Return the (X, Y) coordinate for the center point of the cell that contains the specified text.  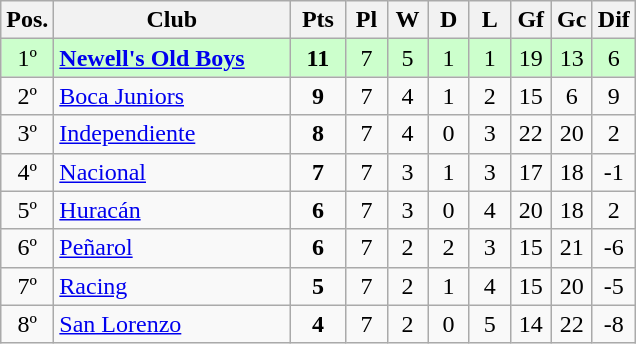
Pts (318, 20)
Boca Juniors (172, 96)
Huracán (172, 210)
Racing (172, 286)
Independiente (172, 134)
7º (28, 286)
11 (318, 58)
4º (28, 172)
3º (28, 134)
-5 (614, 286)
13 (572, 58)
D (448, 20)
2º (28, 96)
1º (28, 58)
-1 (614, 172)
Gf (530, 20)
-6 (614, 248)
19 (530, 58)
Peñarol (172, 248)
-8 (614, 324)
W (408, 20)
L (490, 20)
6º (28, 248)
San Lorenzo (172, 324)
Nacional (172, 172)
17 (530, 172)
8º (28, 324)
8 (318, 134)
Pl (366, 20)
Dif (614, 20)
Club (172, 20)
5º (28, 210)
Newell's Old Boys (172, 58)
14 (530, 324)
Pos. (28, 20)
21 (572, 248)
Gc (572, 20)
